Return (x, y) of the center of cell containing provided text 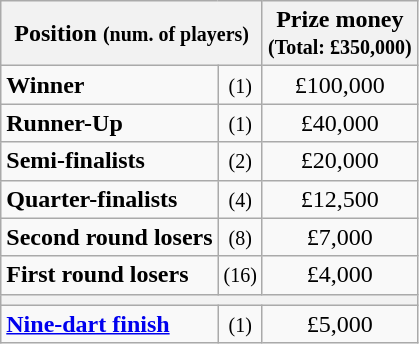
£5,000 (340, 324)
Nine-dart finish (110, 324)
£12,500 (340, 199)
Prize money(Total: £350,000) (340, 34)
(8) (240, 237)
First round losers (110, 275)
£7,000 (340, 237)
Second round losers (110, 237)
Runner-Up (110, 123)
£20,000 (340, 161)
£4,000 (340, 275)
£100,000 (340, 85)
Quarter-finalists (110, 199)
(4) (240, 199)
Semi-finalists (110, 161)
£40,000 (340, 123)
Winner (110, 85)
Position (num. of players) (132, 34)
(2) (240, 161)
(16) (240, 275)
